Extract the [X, Y] coordinate from the center of the cell holding the provided text.  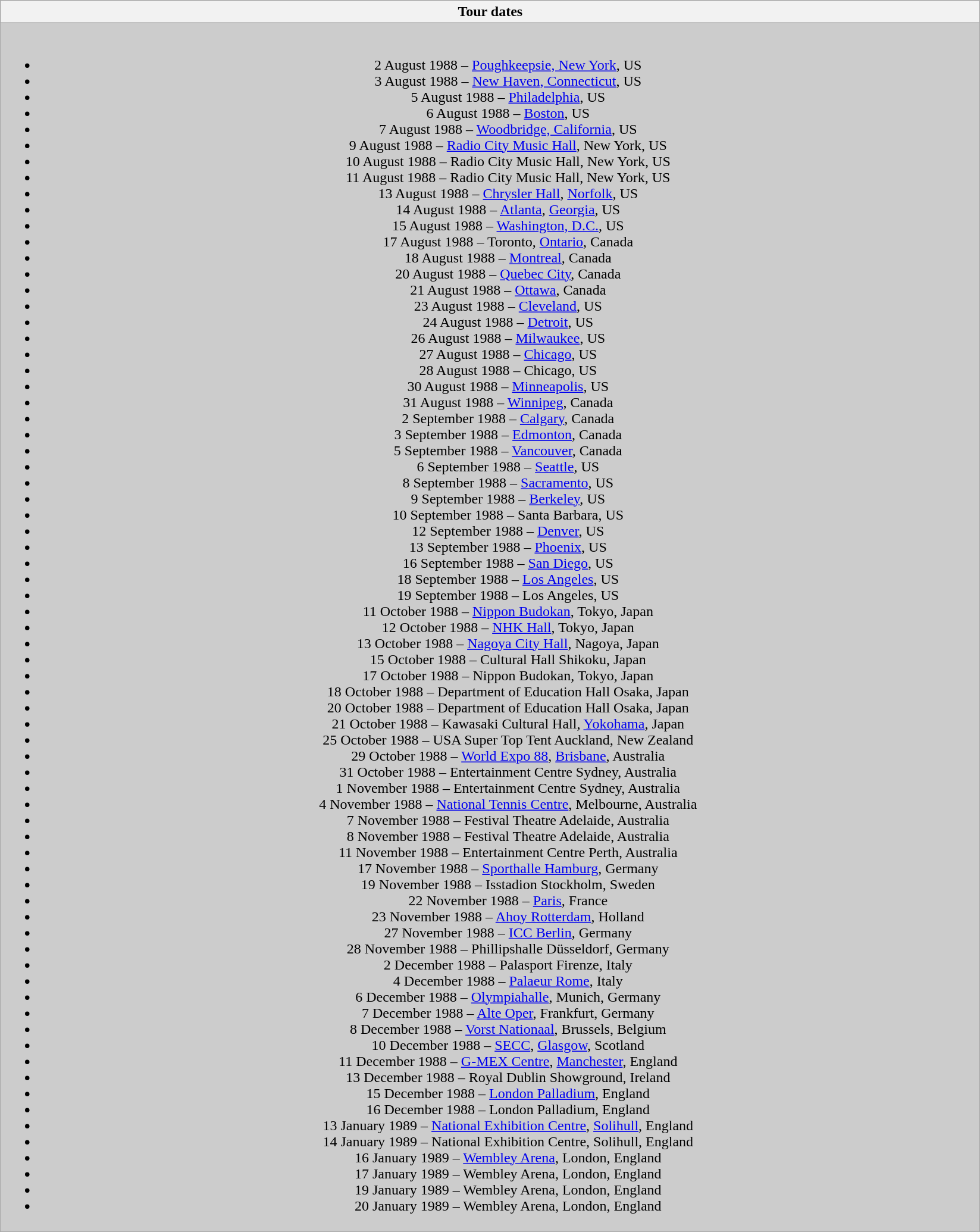
Tour dates [490, 12]
